Pinpoint the cell where the given text exists, returning its [x, y] midpoint coordinate. 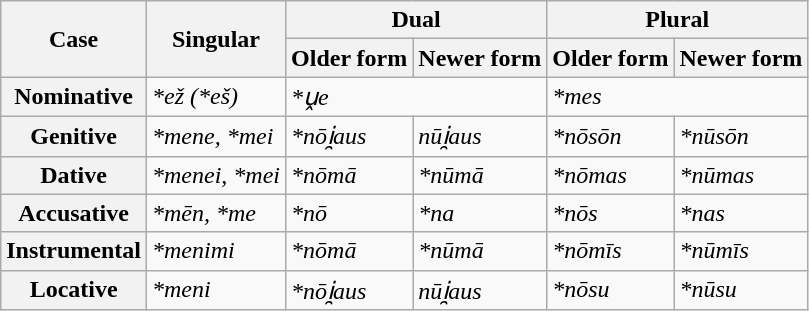
*nūmas [741, 175]
Instrumental [74, 251]
*meni [216, 290]
*mēn, *me [216, 213]
Dative [74, 175]
Locative [74, 290]
*nas [741, 213]
*nūsōn [741, 136]
*nō [350, 213]
*menimi [216, 251]
Plural [678, 20]
*nōsu [610, 290]
*nōmīs [610, 251]
*nūmīs [741, 251]
Nominative [74, 97]
Singular [216, 39]
Accusative [74, 213]
Genitive [74, 136]
*nōs [610, 213]
*menei, *mei [216, 175]
*na [480, 213]
*nōsōn [610, 136]
*ež (*eš) [216, 97]
*mes [678, 97]
Case [74, 39]
Dual [416, 20]
*nōmas [610, 175]
*ṷe [416, 97]
*mene, *mei [216, 136]
*nūsu [741, 290]
